Output the (x, y) coordinate of the center of the cell containing the given text.  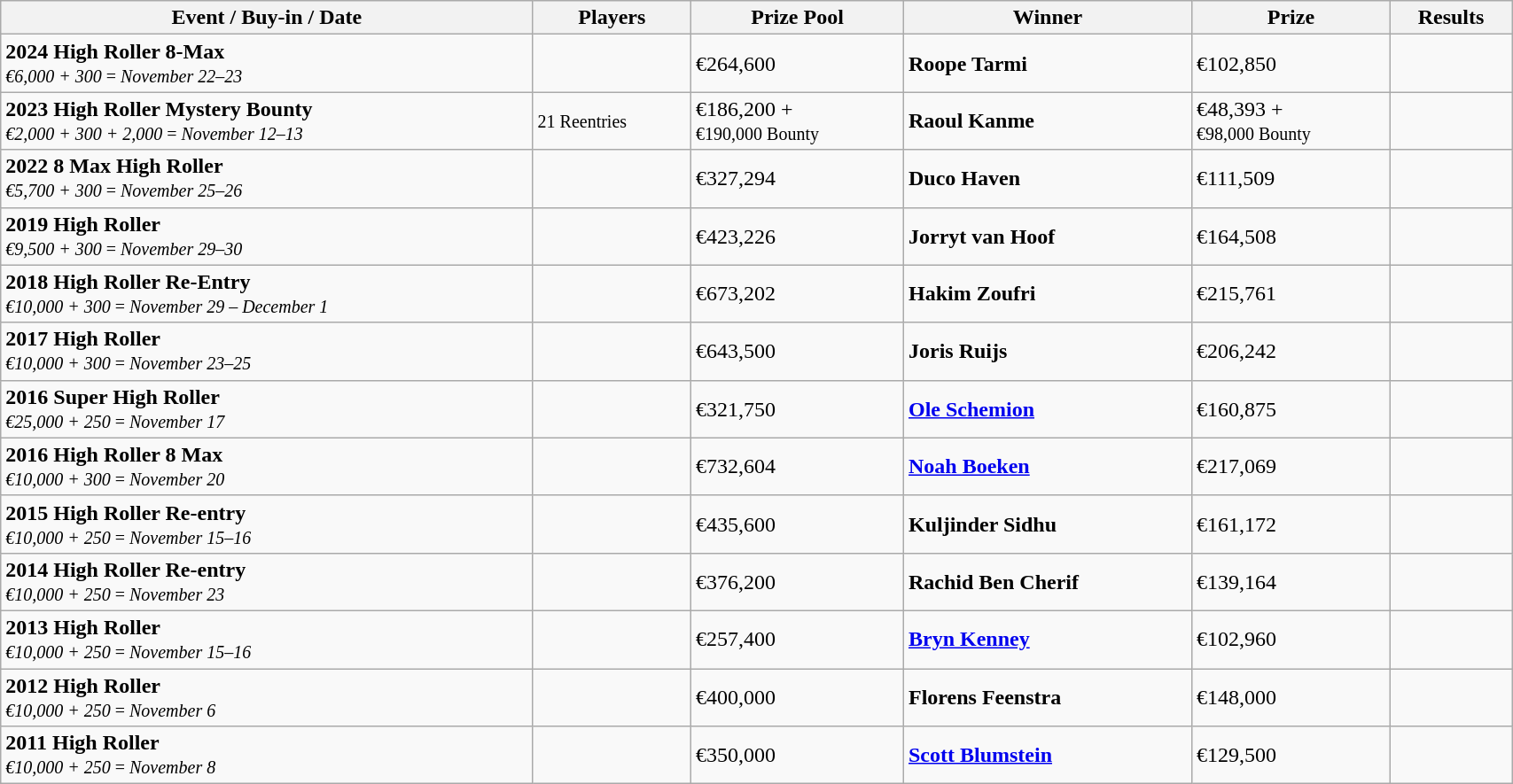
Ole Schemion (1048, 409)
Raoul Kanme (1048, 120)
€327,294 (798, 179)
Hakim Zoufri (1048, 294)
Results (1450, 18)
Joris Ruijs (1048, 351)
€264,600 (798, 64)
2018 High Roller Re-Entry €10,000 + 300 = November 29 – December 1 (267, 294)
€643,500 (798, 351)
€206,242 (1291, 351)
€102,850 (1291, 64)
Scott Blumstein (1048, 755)
Roope Tarmi (1048, 64)
Noah Boeken (1048, 466)
€48,393 +€98,000 Bounty (1291, 120)
Winner (1048, 18)
2016 High Roller 8 Max €10,000 + 300 = November 20 (267, 466)
2023 High Roller Mystery Bounty €2,000 + 300 + 2,000 = November 12–13 (267, 120)
€111,509 (1291, 179)
€350,000 (798, 755)
€673,202 (798, 294)
Players (612, 18)
2024 High Roller 8-Max €6,000 + 300 = November 22–23 (267, 64)
2019 High Roller €9,500 + 300 = November 29–30 (267, 236)
2011 High Roller €10,000 + 250 = November 8 (267, 755)
€732,604 (798, 466)
2016 Super High Roller €25,000 + 250 = November 17 (267, 409)
€217,069 (1291, 466)
€164,508 (1291, 236)
€161,172 (1291, 524)
€160,875 (1291, 409)
€321,750 (798, 409)
2015 High Roller Re-entry €10,000 + 250 = November 15–16 (267, 524)
2022 8 Max High Roller €5,700 + 300 = November 25–26 (267, 179)
Kuljinder Sidhu (1048, 524)
€102,960 (1291, 640)
€435,600 (798, 524)
Duco Haven (1048, 179)
Bryn Kenney (1048, 640)
Prize Pool (798, 18)
Prize (1291, 18)
€186,200 +€190,000 Bounty (798, 120)
Jorryt van Hoof (1048, 236)
€215,761 (1291, 294)
€400,000 (798, 696)
€129,500 (1291, 755)
€148,000 (1291, 696)
€423,226 (798, 236)
2014 High Roller Re-entry €10,000 + 250 = November 23 (267, 581)
Florens Feenstra (1048, 696)
€257,400 (798, 640)
Rachid Ben Cherif (1048, 581)
€139,164 (1291, 581)
€376,200 (798, 581)
2017 High Roller €10,000 + 300 = November 23–25 (267, 351)
Event / Buy-in / Date (267, 18)
2012 High Roller €10,000 + 250 = November 6 (267, 696)
2013 High Roller €10,000 + 250 = November 15–16 (267, 640)
21 Reentries (612, 120)
